Identify which cell holds the provided text, then report its [x, y] central coordinate. 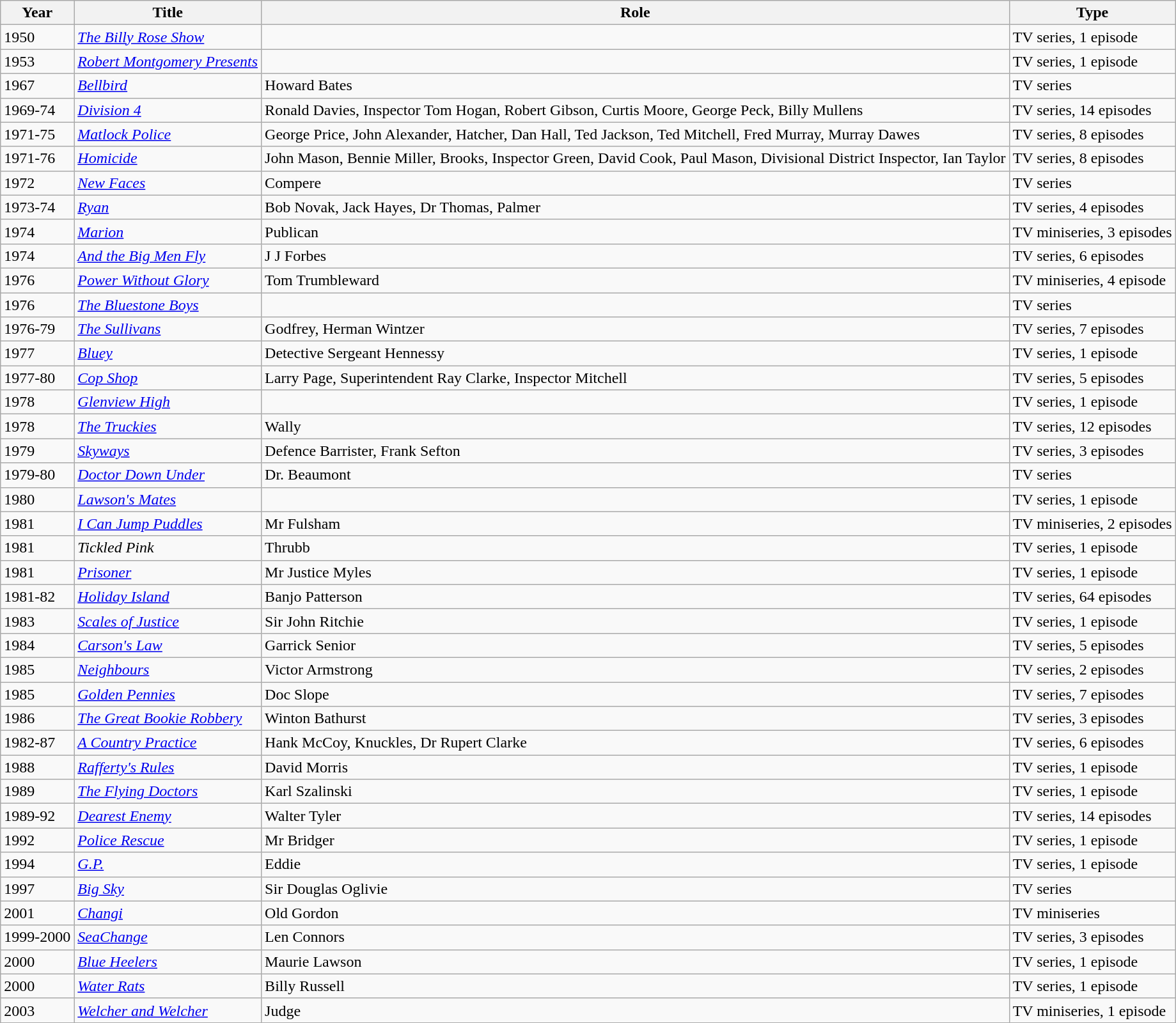
Doc Slope [636, 694]
Thrubb [636, 548]
TV miniseries [1092, 913]
Winton Bathurst [636, 719]
1983 [37, 621]
Dearest Enemy [168, 816]
Power Without Glory [168, 280]
Prisoner [168, 572]
Eddie [636, 864]
1988 [37, 767]
1980 [37, 499]
1977-80 [37, 378]
TV miniseries, 2 episodes [1092, 524]
Ryan [168, 207]
1997 [37, 889]
The Sullivans [168, 329]
The Great Bookie Robbery [168, 719]
Mr Justice Myles [636, 572]
Hank McCoy, Knuckles, Dr Rupert Clarke [636, 743]
1989 [37, 792]
John Mason, Bennie Miller, Brooks, Inspector Green, David Cook, Paul Mason, Divisional District Inspector, Ian Taylor [636, 159]
Victor Armstrong [636, 669]
1984 [37, 645]
The Truckies [168, 426]
1994 [37, 864]
1979 [37, 451]
Sir Douglas Oglivie [636, 889]
TV miniseries, 3 episodes [1092, 231]
SeaChange [168, 937]
1976-79 [37, 329]
TV series, 4 episodes [1092, 207]
1972 [37, 183]
1992 [37, 840]
Homicide [168, 159]
TV series, 2 episodes [1092, 669]
Len Connors [636, 937]
Year [37, 13]
TV miniseries, 1 episode [1092, 1010]
Scales of Justice [168, 621]
TV series, 64 episodes [1092, 597]
Bluey [168, 354]
Mr Fulsham [636, 524]
Doctor Down Under [168, 475]
Publican [636, 231]
1986 [37, 719]
Police Rescue [168, 840]
Maurie Lawson [636, 962]
Big Sky [168, 889]
1967 [37, 86]
Detective Sergeant Hennessy [636, 354]
Howard Bates [636, 86]
1973-74 [37, 207]
Rafferty's Rules [168, 767]
Water Rats [168, 986]
Ronald Davies, Inspector Tom Hogan, Robert Gibson, Curtis Moore, George Peck, Billy Mullens [636, 110]
Garrick Senior [636, 645]
Dr. Beaumont [636, 475]
Cop Shop [168, 378]
The Bluestone Boys [168, 305]
Role [636, 13]
I Can Jump Puddles [168, 524]
Blue Heelers [168, 962]
1977 [37, 354]
Robert Montgomery Presents [168, 61]
Golden Pennies [168, 694]
Bob Novak, Jack Hayes, Dr Thomas, Palmer [636, 207]
Defence Barrister, Frank Sefton [636, 451]
David Morris [636, 767]
1971-76 [37, 159]
Tickled Pink [168, 548]
Holiday Island [168, 597]
2003 [37, 1010]
1982-87 [37, 743]
TV series, 12 episodes [1092, 426]
Division 4 [168, 110]
1979-80 [37, 475]
G.P. [168, 864]
Mr Bridger [636, 840]
1953 [37, 61]
2001 [37, 913]
1999-2000 [37, 937]
Tom Trumbleward [636, 280]
TV miniseries, 4 episode [1092, 280]
Skyways [168, 451]
Glenview High [168, 402]
Matlock Police [168, 134]
1989-92 [37, 816]
Walter Tyler [636, 816]
1981-82 [37, 597]
Godfrey, Herman Wintzer [636, 329]
Karl Szalinski [636, 792]
Judge [636, 1010]
Welcher and Welcher [168, 1010]
Type [1092, 13]
Carson's Law [168, 645]
Banjo Patterson [636, 597]
Changi [168, 913]
1950 [37, 37]
A Country Practice [168, 743]
Larry Page, Superintendent Ray Clarke, Inspector Mitchell [636, 378]
And the Big Men Fly [168, 256]
1969-74 [37, 110]
Compere [636, 183]
Lawson's Mates [168, 499]
1971-75 [37, 134]
Sir John Ritchie [636, 621]
The Flying Doctors [168, 792]
George Price, John Alexander, Hatcher, Dan Hall, Ted Jackson, Ted Mitchell, Fred Murray, Murray Dawes [636, 134]
Neighbours [168, 669]
The Billy Rose Show [168, 37]
Old Gordon [636, 913]
Billy Russell [636, 986]
Bellbird [168, 86]
J J Forbes [636, 256]
Title [168, 13]
Wally [636, 426]
New Faces [168, 183]
Marion [168, 231]
